Locate the cell with the specified text and output its [x, y] center coordinate. 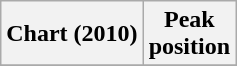
Chart (2010) [72, 34]
Peak position [189, 34]
